Find where the given text appears and provide that cell's center as [x, y] coordinate. 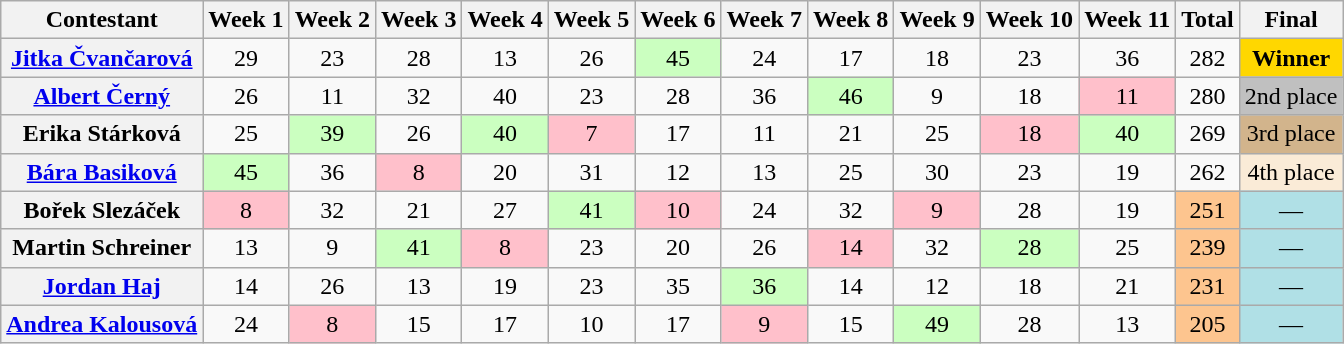
3rd place [1291, 134]
280 [1208, 96]
Week 4 [505, 20]
251 [1208, 210]
35 [678, 286]
269 [1208, 134]
Bořek Slezáček [102, 210]
Bára Basiková [102, 172]
Week 9 [937, 20]
Contestant [102, 20]
239 [1208, 248]
Albert Černý [102, 96]
Jitka Čvančarová [102, 58]
Week 2 [332, 20]
39 [332, 134]
30 [937, 172]
Week 8 [850, 20]
2nd place [1291, 96]
4th place [1291, 172]
231 [1208, 286]
282 [1208, 58]
Final [1291, 20]
Week 11 [1128, 20]
Jordan Haj [102, 286]
29 [246, 58]
7 [591, 134]
Andrea Kalousová [102, 324]
262 [1208, 172]
Week 3 [419, 20]
Erika Stárková [102, 134]
49 [937, 324]
Week 7 [764, 20]
Week 1 [246, 20]
Winner [1291, 58]
46 [850, 96]
27 [505, 210]
205 [1208, 324]
Week 5 [591, 20]
Martin Schreiner [102, 248]
Week 10 [1029, 20]
Week 6 [678, 20]
Total [1208, 20]
31 [591, 172]
